Provide the [x, y] coordinate of the cell's center where the given text is located.  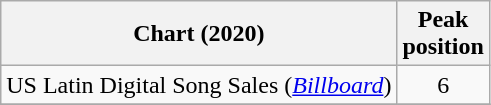
Peakposition [443, 34]
Chart (2020) [199, 34]
US Latin Digital Song Sales (Billboard) [199, 85]
6 [443, 85]
